Find where the given text appears and provide that cell's center as [x, y] coordinate. 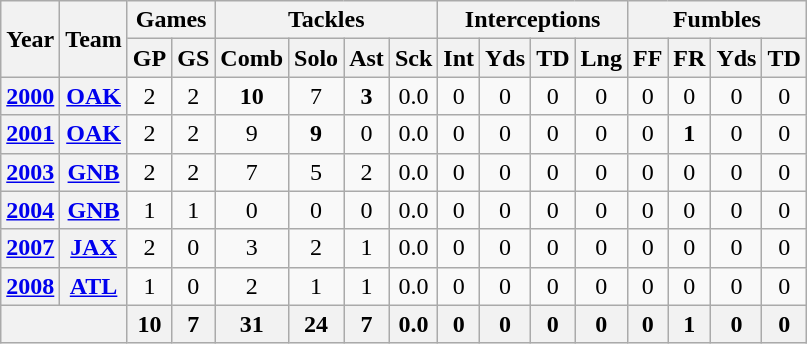
5 [316, 172]
2007 [30, 248]
Year [30, 39]
Ast [367, 58]
FF [647, 58]
Games [170, 20]
Solo [316, 58]
Comb [252, 58]
2004 [30, 210]
GS [194, 58]
Fumbles [716, 20]
Int [459, 58]
Team [94, 39]
FR [690, 58]
Sck [413, 58]
24 [316, 324]
ATL [94, 286]
2008 [30, 286]
31 [252, 324]
JAX [94, 248]
2001 [30, 134]
Tackles [326, 20]
GP [149, 58]
Lng [601, 58]
2003 [30, 172]
2000 [30, 96]
Interceptions [533, 20]
